Identify which cell holds the provided text, then report its (x, y) central coordinate. 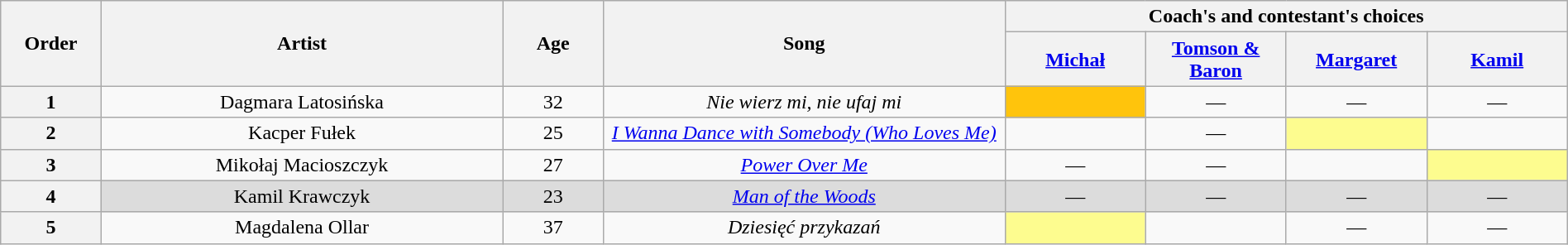
3 (51, 165)
Age (552, 43)
I Wanna Dance with Somebody (Who Loves Me) (804, 133)
Dziesięć przykazań (804, 228)
37 (552, 228)
Tomson & Baron (1216, 60)
Coach's and contestant's choices (1286, 17)
Dagmara Latosińska (302, 102)
32 (552, 102)
Nie wierz mi, nie ufaj mi (804, 102)
25 (552, 133)
4 (51, 196)
Margaret (1356, 60)
1 (51, 102)
Man of the Woods (804, 196)
2 (51, 133)
Order (51, 43)
27 (552, 165)
Kamil Krawczyk (302, 196)
23 (552, 196)
Kacper Fułek (302, 133)
Mikołaj Macioszczyk (302, 165)
Kamil (1497, 60)
Song (804, 43)
5 (51, 228)
Power Over Me (804, 165)
Artist (302, 43)
Michał (1075, 60)
Magdalena Ollar (302, 228)
